Extract the (x, y) coordinate from the center of the cell holding the provided text.  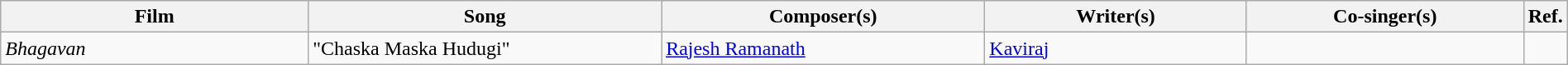
Co-singer(s) (1384, 17)
"Chaska Maska Hudugi" (485, 48)
Composer(s) (824, 17)
Bhagavan (155, 48)
Writer(s) (1116, 17)
Ref. (1545, 17)
Rajesh Ramanath (824, 48)
Song (485, 17)
Kaviraj (1116, 48)
Film (155, 17)
